Return (X, Y) of the center of cell containing provided text 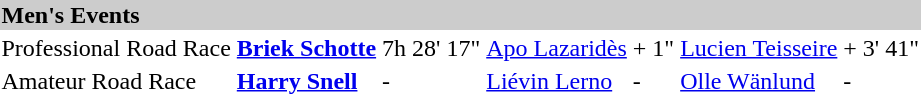
+ 3' 41" (882, 48)
Professional Road Race (116, 48)
Lucien Teisseire (759, 48)
Men's Events (460, 15)
Apo Lazaridès (557, 48)
Briek Schotte (306, 48)
7h 28' 17" (432, 48)
+ 1" (653, 48)
